Determine the [x, y] coordinate at the center of the cell enclosing the given text.  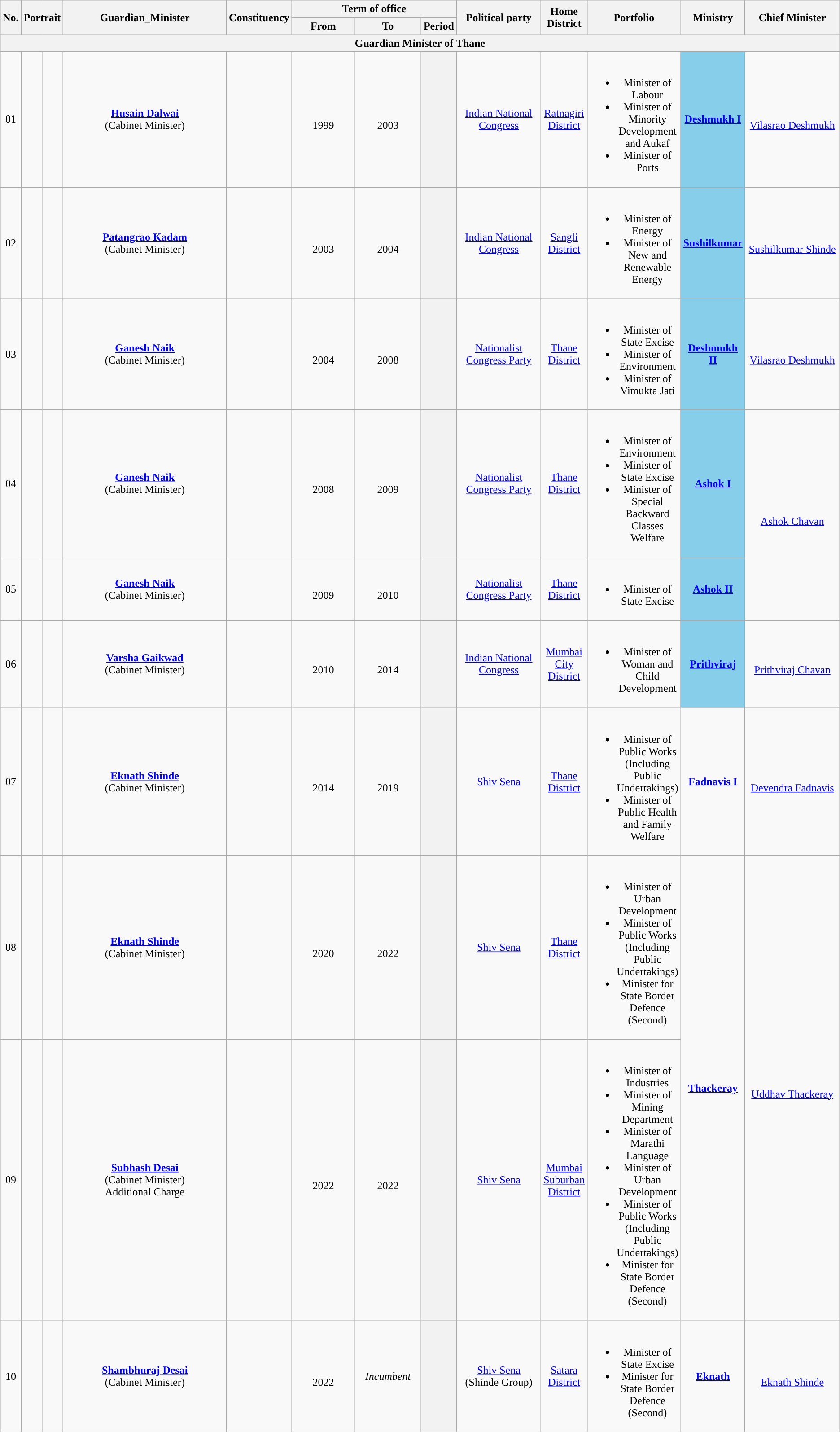
Minister of Woman and Child Development [634, 664]
Deshmukh II [713, 354]
Guardian_Minister [145, 18]
Shiv Sena (Shinde Group) [499, 1376]
10 [11, 1376]
Husain Dalwai (Cabinet Minister) [145, 119]
Incumbent [388, 1376]
Sangli District [564, 243]
Guardian Minister of Thane [420, 43]
From [323, 26]
Minister of State ExciseMinister for State Border Defence (Second) [634, 1376]
Ashok Chavan [792, 515]
Eknath Shinde [792, 1376]
1999 [323, 119]
02 [11, 243]
Devendra Fadnavis [792, 781]
05 [11, 589]
Minister of EnergyMinister of New and Renewable Energy [634, 243]
Eknath [713, 1376]
Shambhuraj Desai (Cabinet Minister) [145, 1376]
Minister of Public Works (Including Public Undertakings)Minister of Public Health and Family Welfare [634, 781]
Ratnagiri District [564, 119]
Constituency [259, 18]
Mumbai City District [564, 664]
Ashok I [713, 484]
09 [11, 1180]
Home District [564, 18]
Ministry [713, 18]
04 [11, 484]
08 [11, 947]
06 [11, 664]
Minister of EnvironmentMinister of State ExciseMinister of Special Backward Classes Welfare [634, 484]
To [388, 26]
Varsha Gaikwad (Cabinet Minister) [145, 664]
2019 [388, 781]
Deshmukh I [713, 119]
Chief Minister [792, 18]
Patangrao Kadam (Cabinet Minister) [145, 243]
Period [439, 26]
Fadnavis I [713, 781]
01 [11, 119]
Thackeray [713, 1088]
Prithviraj [713, 664]
Prithviraj Chavan [792, 664]
Portfolio [634, 18]
Ashok II [713, 589]
No. [11, 18]
03 [11, 354]
2020 [323, 947]
Mumbai Suburban District [564, 1180]
Minister of State Excise [634, 589]
Political party [499, 18]
Portrait [42, 18]
Subhash Desai (Cabinet Minister) Additional Charge [145, 1180]
07 [11, 781]
Minister of State ExciseMinister of EnvironmentMinister of Vimukta Jati [634, 354]
Minister of LabourMinister of Minority Development and AukafMinister of Ports [634, 119]
Sushilkumar Shinde [792, 243]
Term of office [374, 9]
Satara District [564, 1376]
Uddhav Thackeray [792, 1088]
Minister of Urban DevelopmentMinister of Public Works (Including Public Undertakings)Minister for State Border Defence (Second) [634, 947]
Sushilkumar [713, 243]
